For the text-containing cell, return its midpoint in [x, y] coordinate format. 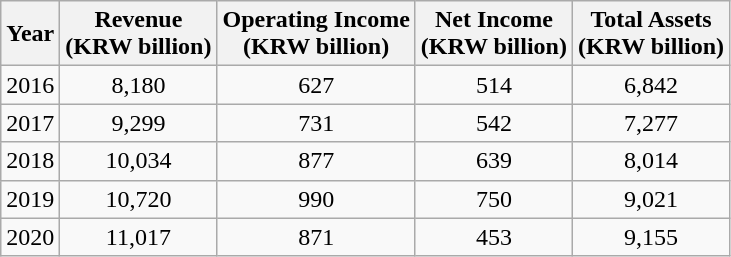
Year [30, 34]
731 [316, 123]
6,842 [650, 85]
Operating Income(KRW billion) [316, 34]
2020 [30, 237]
7,277 [650, 123]
2016 [30, 85]
9,021 [650, 199]
639 [494, 161]
8,014 [650, 161]
10,034 [138, 161]
8,180 [138, 85]
2017 [30, 123]
Total Assets(KRW billion) [650, 34]
Net Income(KRW billion) [494, 34]
990 [316, 199]
453 [494, 237]
Revenue(KRW billion) [138, 34]
9,299 [138, 123]
627 [316, 85]
750 [494, 199]
11,017 [138, 237]
10,720 [138, 199]
9,155 [650, 237]
877 [316, 161]
2018 [30, 161]
871 [316, 237]
542 [494, 123]
514 [494, 85]
2019 [30, 199]
